Find where the given text appears and provide that cell's center as [x, y] coordinate. 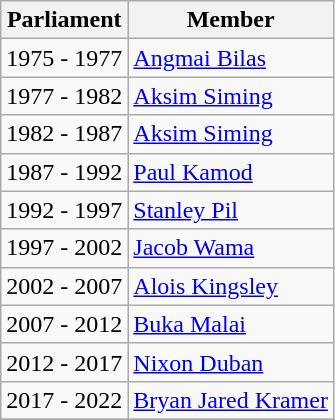
2017 - 2022 [64, 400]
1975 - 1977 [64, 58]
Parliament [64, 20]
1997 - 2002 [64, 248]
Jacob Wama [231, 248]
Stanley Pil [231, 210]
Nixon Duban [231, 362]
1992 - 1997 [64, 210]
2007 - 2012 [64, 324]
1982 - 1987 [64, 134]
1987 - 1992 [64, 172]
2012 - 2017 [64, 362]
Bryan Jared Kramer [231, 400]
2002 - 2007 [64, 286]
Alois Kingsley [231, 286]
Buka Malai [231, 324]
1977 - 1982 [64, 96]
Member [231, 20]
Paul Kamod [231, 172]
Angmai Bilas [231, 58]
